Return [X, Y] of the center of cell containing provided text 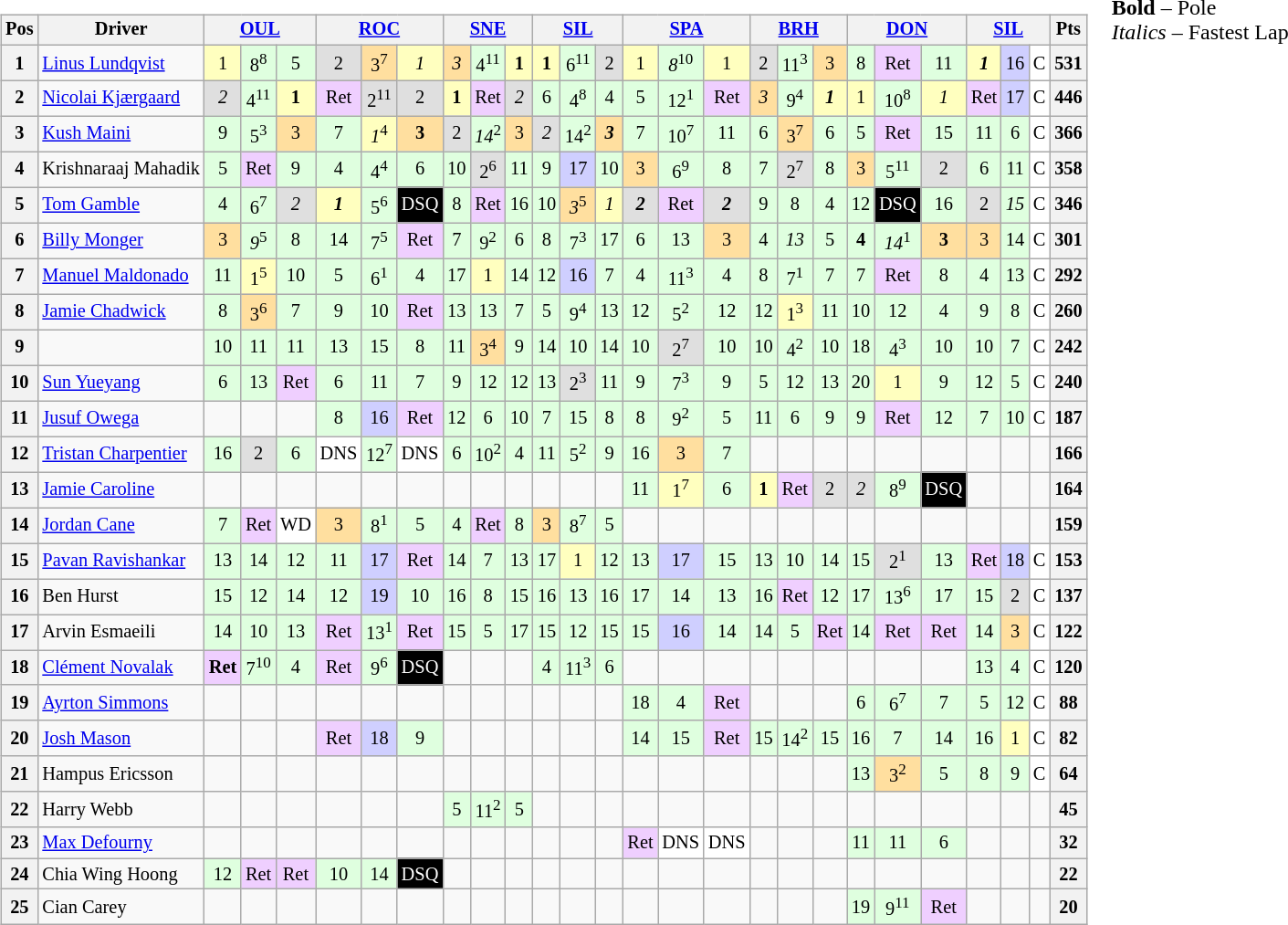
Krishnaraaj Mahadik [120, 170]
WD [296, 526]
Pos [19, 30]
DON [907, 30]
ROC [380, 30]
Hampus Ericsson [120, 774]
48 [579, 99]
121 [680, 99]
Pts [1068, 30]
Driver [120, 30]
71 [794, 276]
810 [680, 62]
137 [1068, 597]
53 [258, 133]
102 [487, 455]
107 [680, 133]
346 [1068, 205]
36 [258, 312]
136 [897, 597]
511 [897, 170]
Pavan Ravishankar [120, 561]
240 [1068, 384]
166 [1068, 455]
96 [380, 668]
95 [258, 241]
120 [1068, 668]
BRH [798, 30]
531 [1068, 62]
Kush Maini [120, 133]
45 [1068, 809]
25 [19, 908]
159 [1068, 526]
82 [1068, 738]
89 [897, 489]
75 [380, 241]
187 [1068, 418]
Arvin Esmaeili [120, 632]
Nicolai Kjærgaard [120, 99]
108 [897, 99]
366 [1068, 133]
358 [1068, 170]
42 [794, 347]
SNE [487, 30]
61 [380, 276]
Chia Wing Hoong [120, 874]
164 [1068, 489]
Tristan Charpentier [120, 455]
Tom Gamble [120, 205]
127 [380, 455]
122 [1068, 632]
SPA [686, 30]
Ben Hurst [120, 597]
292 [1068, 276]
24 [19, 874]
Josh Mason [120, 738]
Billy Monger [120, 241]
81 [380, 526]
Manuel Maldonado [120, 276]
Clément Novalak [120, 668]
141 [897, 241]
446 [1068, 99]
69 [680, 170]
56 [380, 205]
Linus Lundqvist [120, 62]
911 [897, 908]
Jamie Chadwick [120, 312]
Max Defourny [120, 843]
87 [579, 526]
211 [380, 99]
242 [1068, 347]
Jordan Cane [120, 526]
44 [380, 170]
Ayrton Simmons [120, 703]
34 [487, 347]
Jusuf Owega [120, 418]
Cian Carey [120, 908]
131 [380, 632]
153 [1068, 561]
Jamie Caroline [120, 489]
301 [1068, 241]
112 [487, 809]
43 [897, 347]
OUL [260, 30]
Sun Yueyang [120, 384]
26 [487, 170]
710 [258, 668]
64 [1068, 774]
260 [1068, 312]
Harry Webb [120, 809]
611 [579, 62]
35 [579, 205]
